Output the [X, Y] coordinate of the center of the cell containing the given text.  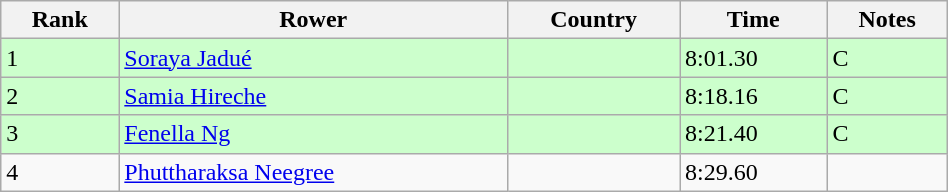
2 [60, 96]
Samia Hireche [314, 96]
Time [754, 20]
Fenella Ng [314, 134]
Soraya Jadué [314, 58]
Rank [60, 20]
8:01.30 [754, 58]
8:29.60 [754, 172]
Country [594, 20]
Notes [887, 20]
Phuttharaksa Neegree [314, 172]
1 [60, 58]
4 [60, 172]
8:21.40 [754, 134]
3 [60, 134]
8:18.16 [754, 96]
Rower [314, 20]
